Search for the cell housing the specified text and yield its (x, y) center coordinate. 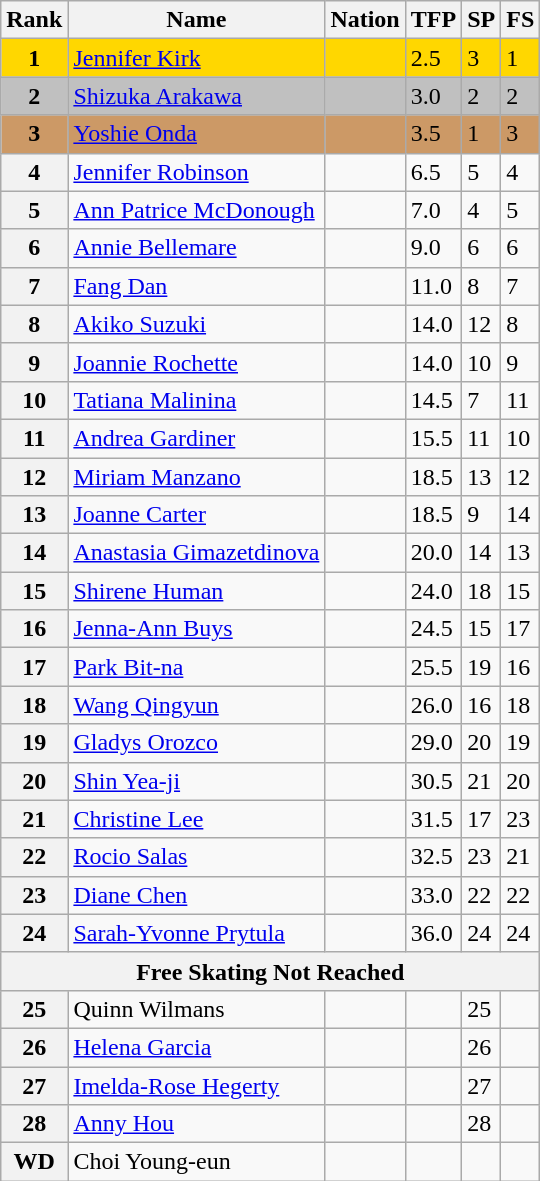
FS (520, 20)
Jennifer Kirk (196, 58)
24.5 (433, 629)
Diane Chen (196, 895)
9.0 (433, 248)
Shirene Human (196, 591)
Rank (34, 20)
Anny Hou (196, 1124)
6.5 (433, 172)
Jenna-Ann Buys (196, 629)
Rocio Salas (196, 857)
Jennifer Robinson (196, 172)
Gladys Orozco (196, 743)
24.0 (433, 591)
Andrea Gardiner (196, 438)
Christine Lee (196, 819)
Wang Qingyun (196, 705)
Free Skating Not Reached (270, 971)
Ann Patrice McDonough (196, 210)
Choi Young-eun (196, 1162)
3.0 (433, 96)
36.0 (433, 933)
Joannie Rochette (196, 362)
15.5 (433, 438)
Fang Dan (196, 286)
20.0 (433, 553)
Shizuka Arakawa (196, 96)
Imelda-Rose Hegerty (196, 1085)
25.5 (433, 667)
30.5 (433, 781)
26.0 (433, 705)
Yoshie Onda (196, 134)
Akiko Suzuki (196, 324)
Miriam Manzano (196, 477)
32.5 (433, 857)
14.5 (433, 400)
SP (482, 20)
Nation (365, 20)
Tatiana Malinina (196, 400)
Quinn Wilmans (196, 1009)
2.5 (433, 58)
31.5 (433, 819)
Name (196, 20)
WD (34, 1162)
Shin Yea-ji (196, 781)
Anastasia Gimazetdinova (196, 553)
7.0 (433, 210)
11.0 (433, 286)
Park Bit-na (196, 667)
33.0 (433, 895)
3.5 (433, 134)
Annie Bellemare (196, 248)
TFP (433, 20)
Sarah-Yvonne Prytula (196, 933)
29.0 (433, 743)
Helena Garcia (196, 1047)
Joanne Carter (196, 515)
